Find where the given text appears and provide that cell's center as [x, y] coordinate. 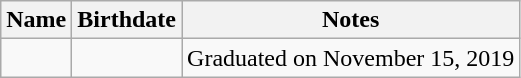
Birthdate [127, 20]
Name [36, 20]
Notes [351, 20]
Graduated on November 15, 2019 [351, 58]
